Determine the [X, Y] coordinate at the center of the cell enclosing the given text.  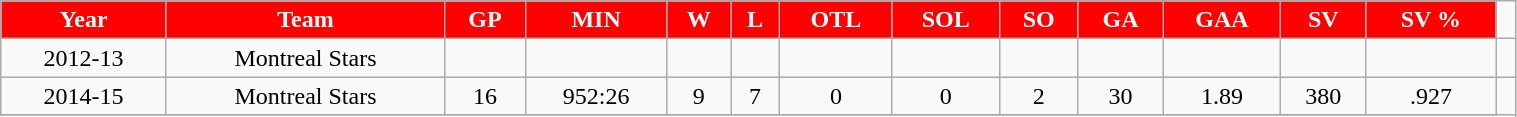
SV % [1431, 20]
L [754, 20]
30 [1121, 96]
9 [699, 96]
GAA [1222, 20]
2 [1038, 96]
Team [305, 20]
7 [754, 96]
SOL [946, 20]
SO [1038, 20]
W [699, 20]
952:26 [596, 96]
OTL [836, 20]
16 [486, 96]
2012-13 [84, 58]
GA [1121, 20]
Year [84, 20]
.927 [1431, 96]
1.89 [1222, 96]
2014-15 [84, 96]
SV [1323, 20]
GP [486, 20]
380 [1323, 96]
MIN [596, 20]
